Pinpoint the cell where the given text exists, returning its (X, Y) midpoint coordinate. 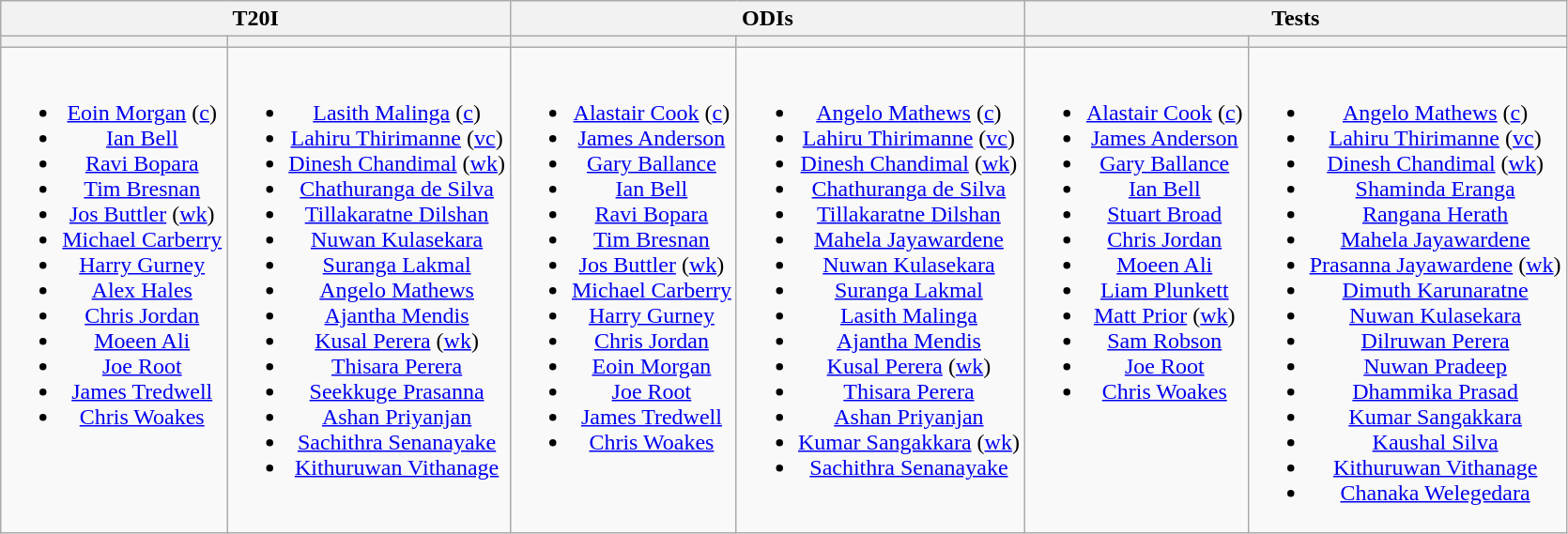
Alastair Cook (c)James AndersonGary BallanceIan BellStuart BroadChris JordanMoeen AliLiam PlunkettMatt Prior (wk)Sam RobsonJoe RootChris Woakes (1136, 290)
T20I (255, 19)
Tests (1296, 19)
ODIs (767, 19)
